Extract the (X, Y) coordinate from the center of the cell holding the provided text.  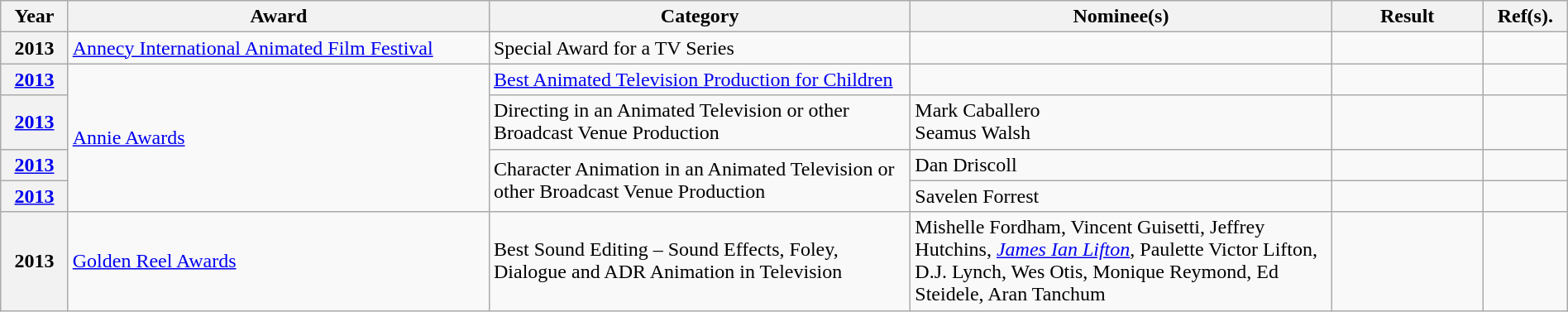
Annecy International Animated Film Festival (278, 48)
Year (35, 17)
Result (1408, 17)
Ref(s). (1525, 17)
Special Award for a TV Series (700, 48)
Mark CaballeroSeamus Walsh (1121, 122)
Character Animation in an Animated Television or other Broadcast Venue Production (700, 180)
Award (278, 17)
Category (700, 17)
Dan Driscoll (1121, 165)
Directing in an Animated Television or other Broadcast Venue Production (700, 122)
Annie Awards (278, 137)
Best Sound Editing – Sound Effects, Foley, Dialogue and ADR Animation in Television (700, 262)
Savelen Forrest (1121, 196)
Best Animated Television Production for Children (700, 79)
Nominee(s) (1121, 17)
Golden Reel Awards (278, 262)
